Scan for the cell matching the given text and deliver its (x, y) coordinate at center. 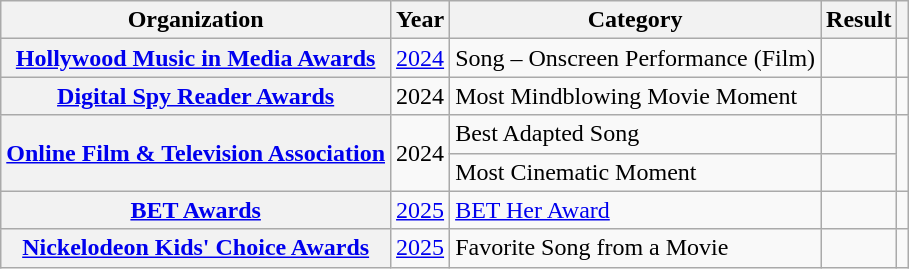
Result (859, 20)
BET Awards (196, 210)
BET Her Award (636, 210)
Most Cinematic Moment (636, 172)
Digital Spy Reader Awards (196, 96)
Song – Onscreen Performance (Film) (636, 58)
Online Film & Television Association (196, 153)
Hollywood Music in Media Awards (196, 58)
Category (636, 20)
Best Adapted Song (636, 134)
Organization (196, 20)
Most Mindblowing Movie Moment (636, 96)
Favorite Song from a Movie (636, 248)
Year (420, 20)
Nickelodeon Kids' Choice Awards (196, 248)
